For the text-containing cell, return its midpoint in [x, y] coordinate format. 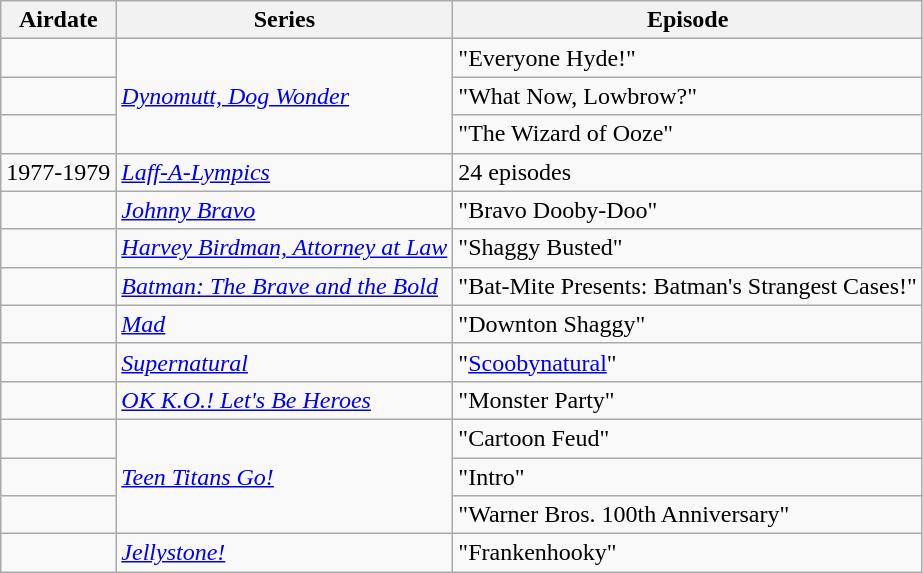
Supernatural [284, 362]
"The Wizard of Ooze" [688, 134]
"Cartoon Feud" [688, 438]
"Scoobynatural" [688, 362]
Dynomutt, Dog Wonder [284, 96]
"Shaggy Busted" [688, 248]
"Monster Party" [688, 400]
OK K.O.! Let's Be Heroes [284, 400]
Laff-A-Lympics [284, 172]
"Bravo Dooby-Doo" [688, 210]
"Downton Shaggy" [688, 324]
"Everyone Hyde!" [688, 58]
"Bat-Mite Presents: Batman's Strangest Cases!" [688, 286]
Harvey Birdman, Attorney at Law [284, 248]
Johnny Bravo [284, 210]
24 episodes [688, 172]
Airdate [58, 20]
Episode [688, 20]
1977-1979 [58, 172]
Jellystone! [284, 553]
Series [284, 20]
"Warner Bros. 100th Anniversary" [688, 515]
Mad [284, 324]
Teen Titans Go! [284, 476]
"What Now, Lowbrow?" [688, 96]
"Intro" [688, 477]
"Frankenhooky" [688, 553]
Batman: The Brave and the Bold [284, 286]
